For the text-containing cell, return its midpoint in [X, Y] coordinate format. 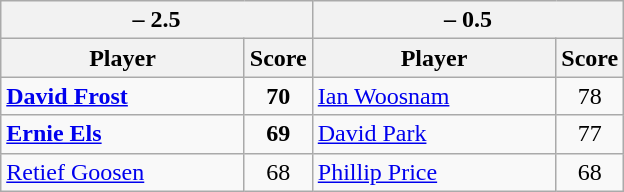
– 2.5 [157, 20]
Retief Goosen [123, 172]
Phillip Price [434, 172]
David Frost [123, 96]
David Park [434, 134]
Ian Woosnam [434, 96]
69 [278, 134]
– 0.5 [468, 20]
Ernie Els [123, 134]
77 [590, 134]
70 [278, 96]
78 [590, 96]
